From the cell containing the given text, extract its center point as (x, y) coordinate. 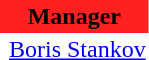
Manager (74, 16)
